Pinpoint the cell where the given text exists, returning its (x, y) midpoint coordinate. 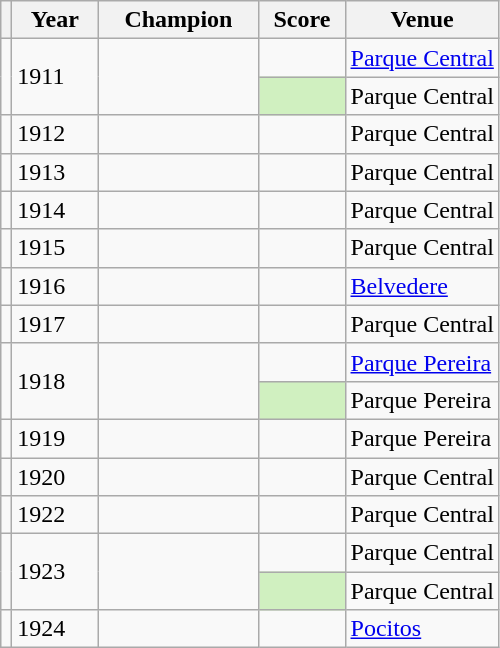
1919 (55, 438)
Year (55, 20)
1922 (55, 515)
1914 (55, 210)
Score (302, 20)
Venue (422, 20)
1920 (55, 477)
1924 (55, 629)
1923 (55, 572)
Belvedere (422, 286)
1915 (55, 248)
1918 (55, 381)
Champion (178, 20)
1912 (55, 134)
Pocitos (422, 629)
1916 (55, 286)
1917 (55, 324)
1913 (55, 172)
1911 (55, 77)
